Locate the cell with the specified text and output its [X, Y] center coordinate. 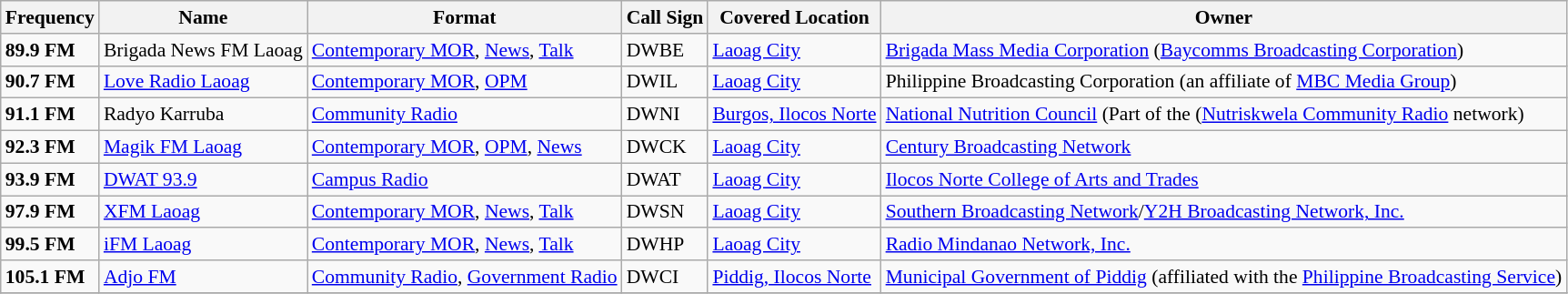
Frequency [50, 17]
Southern Broadcasting Network/Y2H Broadcasting Network, Inc. [1224, 212]
Community Radio [465, 115]
Philippine Broadcasting Corporation (an affiliate of MBC Media Group) [1224, 82]
Owner [1224, 17]
Century Broadcasting Network [1224, 147]
Name [204, 17]
Contemporary MOR, OPM, News [465, 147]
Call Sign [666, 17]
DWIL [666, 82]
Magik FM Laoag [204, 147]
Piddig, Ilocos Norte [794, 277]
DWAT 93.9 [204, 179]
Brigada News FM Laoag [204, 50]
Burgos, Ilocos Norte [794, 115]
91.1 FM [50, 115]
Covered Location [794, 17]
Community Radio, Government Radio [465, 277]
Format [465, 17]
DWHP [666, 245]
DWCI [666, 277]
Adjo FM [204, 277]
Contemporary MOR, OPM [465, 82]
Love Radio Laoag [204, 82]
DWAT [666, 179]
DWSN [666, 212]
iFM Laoag [204, 245]
Radyo Karruba [204, 115]
Radio Mindanao Network, Inc. [1224, 245]
92.3 FM [50, 147]
XFM Laoag [204, 212]
Municipal Government of Piddig (affiliated with the Philippine Broadcasting Service) [1224, 277]
99.5 FM [50, 245]
93.9 FM [50, 179]
Ilocos Norte College of Arts and Trades [1224, 179]
97.9 FM [50, 212]
Brigada Mass Media Corporation (Baycomms Broadcasting Corporation) [1224, 50]
Campus Radio [465, 179]
DWCK [666, 147]
DWNI [666, 115]
105.1 FM [50, 277]
National Nutrition Council (Part of the (Nutriskwela Community Radio network) [1224, 115]
DWBE [666, 50]
90.7 FM [50, 82]
89.9 FM [50, 50]
